Return (x, y) of the center of cell containing provided text 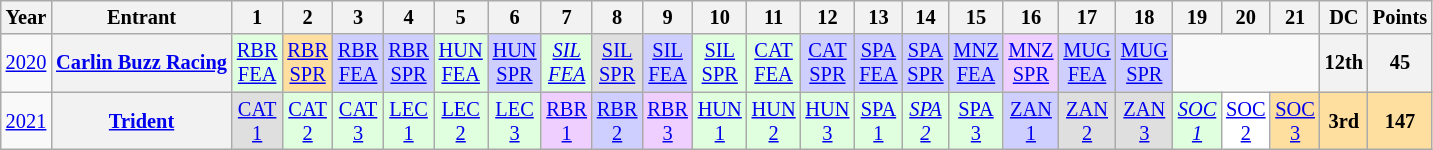
RBR1 (566, 121)
ZAN1 (1030, 121)
19 (1197, 17)
MNZFEA (976, 63)
MUGSPR (1144, 63)
13 (878, 17)
LEC2 (461, 121)
SPA1 (878, 121)
ZAN2 (1086, 121)
SPA2 (926, 121)
20 (1246, 17)
16 (1030, 17)
4 (408, 17)
SOC2 (1246, 121)
SPASPR (926, 63)
5 (461, 17)
ZAN3 (1144, 121)
Points (1400, 17)
9 (667, 17)
CATSPR (827, 63)
45 (1400, 63)
11 (774, 17)
SOC3 (1294, 121)
17 (1086, 17)
3rd (1344, 121)
3 (358, 17)
DC (1344, 17)
Year (26, 17)
12th (1344, 63)
CAT2 (307, 121)
6 (515, 17)
1 (257, 17)
2021 (26, 121)
Trident (142, 121)
21 (1294, 17)
2 (307, 17)
LEC1 (408, 121)
MNZSPR (1030, 63)
RBR2 (617, 121)
MUGFEA (1086, 63)
10 (720, 17)
Entrant (142, 17)
2020 (26, 63)
HUNFEA (461, 63)
RBR3 (667, 121)
LEC3 (515, 121)
HUNSPR (515, 63)
HUN2 (774, 121)
CATFEA (774, 63)
18 (1144, 17)
SPAFEA (878, 63)
CAT1 (257, 121)
SOC1 (1197, 121)
7 (566, 17)
147 (1400, 121)
HUN1 (720, 121)
SPA3 (976, 121)
12 (827, 17)
14 (926, 17)
CAT3 (358, 121)
15 (976, 17)
HUN3 (827, 121)
Carlin Buzz Racing (142, 63)
8 (617, 17)
